Pinpoint the cell where the given text exists, returning its (X, Y) midpoint coordinate. 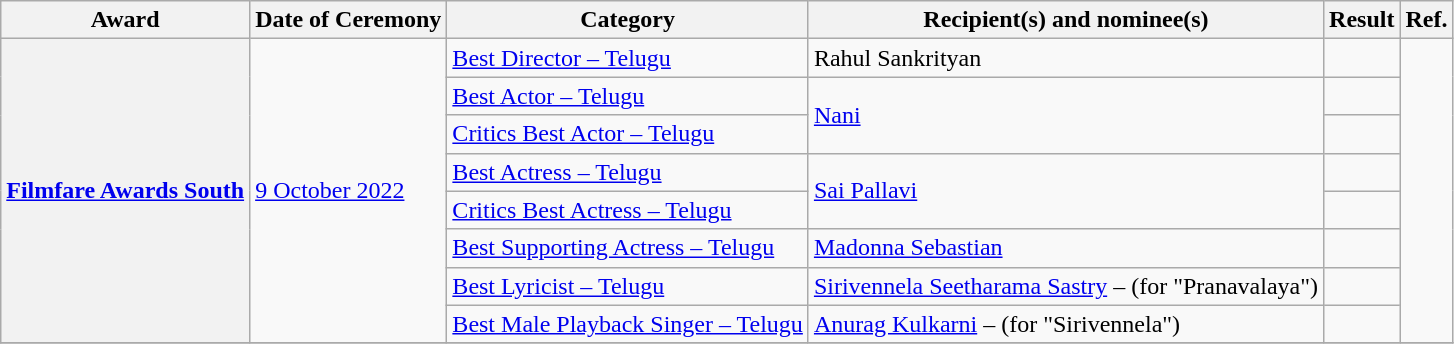
Madonna Sebastian (1066, 248)
Rahul Sankrityan (1066, 58)
Best Male Playback Singer – Telugu (628, 324)
Ref. (1426, 20)
Critics Best Actor – Telugu (628, 134)
Recipient(s) and nominee(s) (1066, 20)
Award (126, 20)
Result (1362, 20)
Sai Pallavi (1066, 191)
Best Supporting Actress – Telugu (628, 248)
Best Director – Telugu (628, 58)
Filmfare Awards South (126, 191)
Critics Best Actress – Telugu (628, 210)
Anurag Kulkarni – (for "Sirivennela") (1066, 324)
9 October 2022 (348, 191)
Category (628, 20)
Best Lyricist – Telugu (628, 286)
Nani (1066, 115)
Date of Ceremony (348, 20)
Best Actor – Telugu (628, 96)
Sirivennela Seetharama Sastry – (for "Pranavalaya") (1066, 286)
Best Actress – Telugu (628, 172)
